Return the (x, y) coordinate for the center point of the cell that contains the specified text.  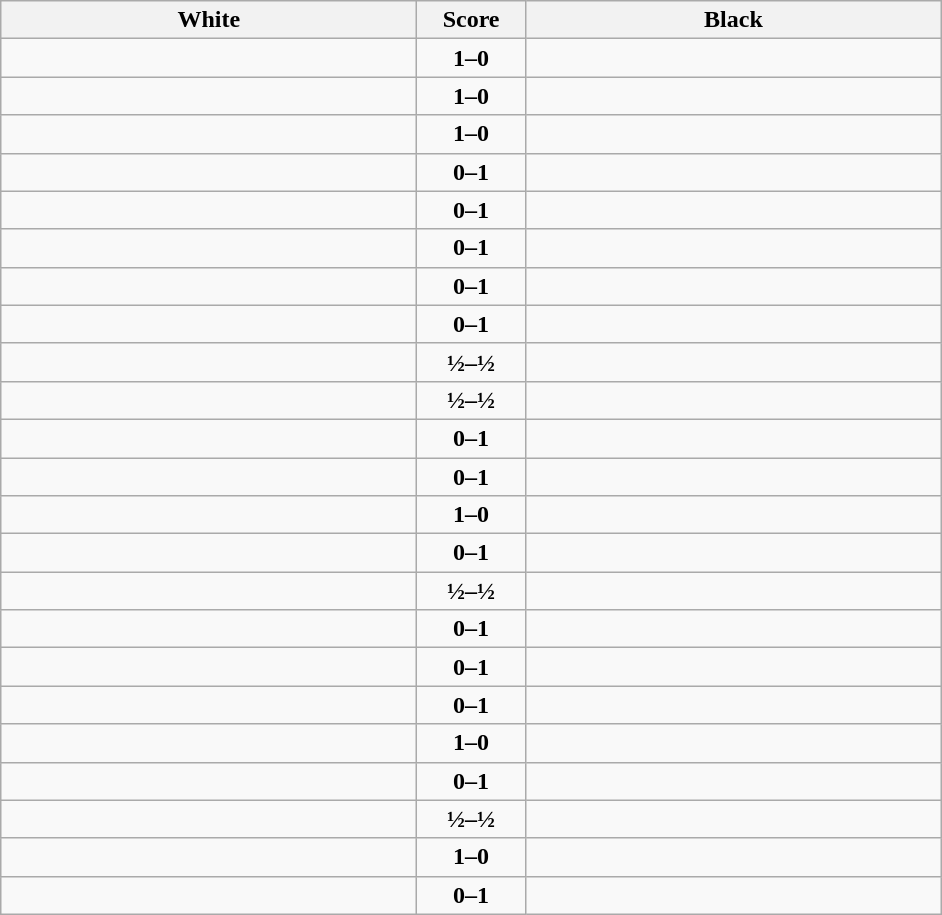
White (209, 20)
Score (472, 20)
Black (733, 20)
